From the cell containing the given text, extract its center point as (x, y) coordinate. 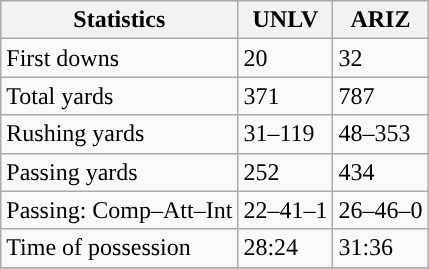
371 (286, 96)
31:36 (380, 248)
First downs (120, 58)
252 (286, 172)
Total yards (120, 96)
48–353 (380, 134)
28:24 (286, 248)
22–41–1 (286, 210)
UNLV (286, 20)
Time of possession (120, 248)
20 (286, 58)
Passing: Comp–Att–Int (120, 210)
32 (380, 58)
ARIZ (380, 20)
Passing yards (120, 172)
Statistics (120, 20)
31–119 (286, 134)
Rushing yards (120, 134)
787 (380, 96)
26–46–0 (380, 210)
434 (380, 172)
